Find where the given text appears and provide that cell's center as (X, Y) coordinate. 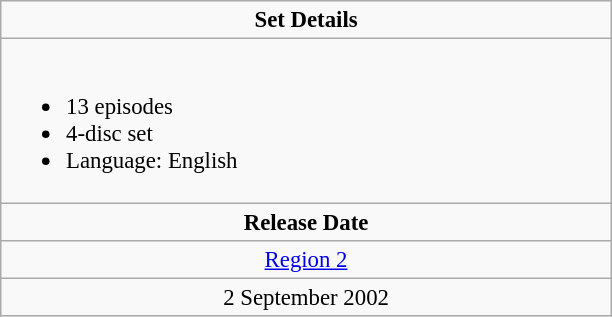
Release Date (306, 222)
Region 2 (306, 259)
2 September 2002 (306, 297)
Set Details (306, 20)
13 episodes4-disc setLanguage: English (306, 121)
